Identify which cell holds the provided text, then report its [X, Y] central coordinate. 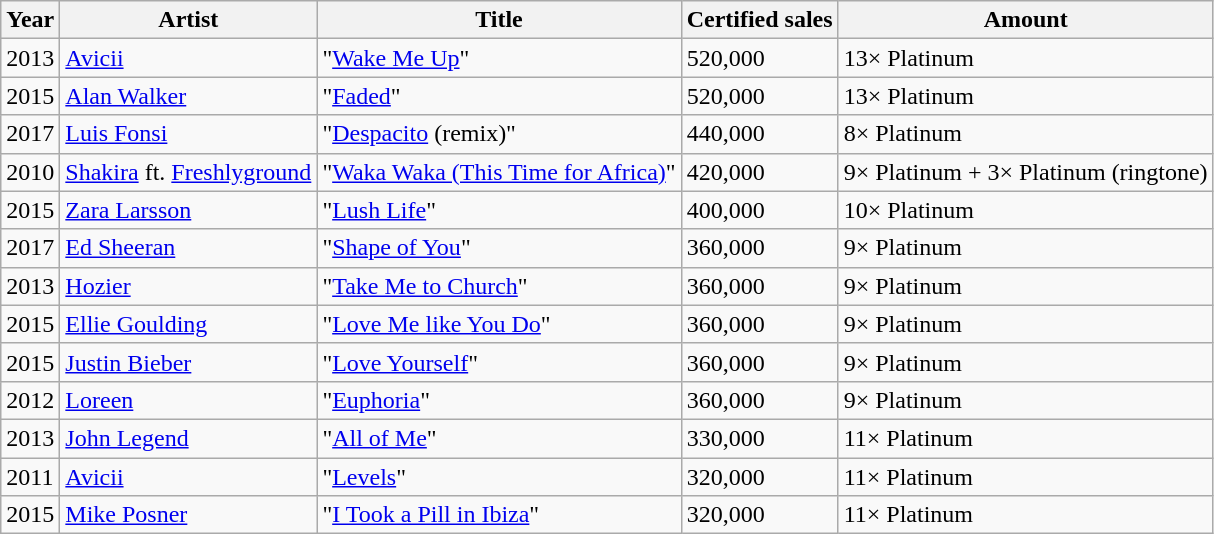
Ed Sheeran [188, 248]
Hozier [188, 286]
Artist [188, 20]
"Lush Life" [499, 210]
Amount [1026, 20]
Luis Fonsi [188, 134]
440,000 [760, 134]
2011 [30, 477]
Loreen [188, 400]
Shakira ft. Freshlyground [188, 172]
2012 [30, 400]
"Love Me like You Do" [499, 324]
"All of Me" [499, 438]
"Waka Waka (This Time for Africa)" [499, 172]
Mike Posner [188, 515]
"Despacito (remix)" [499, 134]
8× Platinum [1026, 134]
Certified sales [760, 20]
"Love Yourself" [499, 362]
2010 [30, 172]
"Shape of You" [499, 248]
10× Platinum [1026, 210]
"Take Me to Church" [499, 286]
John Legend [188, 438]
"I Took a Pill in Ibiza" [499, 515]
330,000 [760, 438]
400,000 [760, 210]
"Faded" [499, 96]
"Levels" [499, 477]
9× Platinum + 3× Platinum (ringtone) [1026, 172]
Year [30, 20]
"Wake Me Up" [499, 58]
Zara Larsson [188, 210]
420,000 [760, 172]
Alan Walker [188, 96]
Title [499, 20]
"Euphoria" [499, 400]
Ellie Goulding [188, 324]
Justin Bieber [188, 362]
